Search for the cell housing the specified text and yield its (x, y) center coordinate. 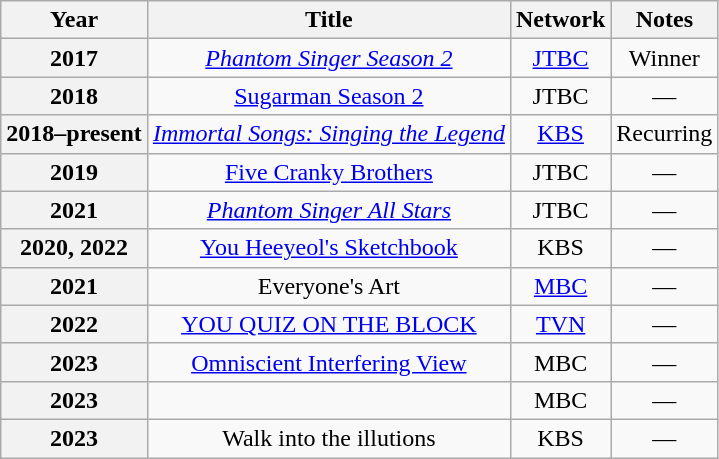
Five Cranky Brothers (328, 172)
2018–present (74, 134)
Year (74, 20)
You Heeyeol's Sketchbook (328, 248)
Recurring (664, 134)
YOU QUIZ ON THE BLOCK (328, 324)
TVN (560, 324)
Walk into the illutions (328, 438)
Immortal Songs: Singing the Legend (328, 134)
Sugarman Season 2 (328, 96)
2018 (74, 96)
2020, 2022 (74, 248)
Notes (664, 20)
Title (328, 20)
2019 (74, 172)
Everyone's Art (328, 286)
Phantom Singer Season 2 (328, 58)
Omniscient Interfering View (328, 362)
2022 (74, 324)
Winner (664, 58)
Network (560, 20)
Phantom Singer All Stars (328, 210)
2017 (74, 58)
